Provide the [x, y] coordinate of the cell's center where the given text is located.  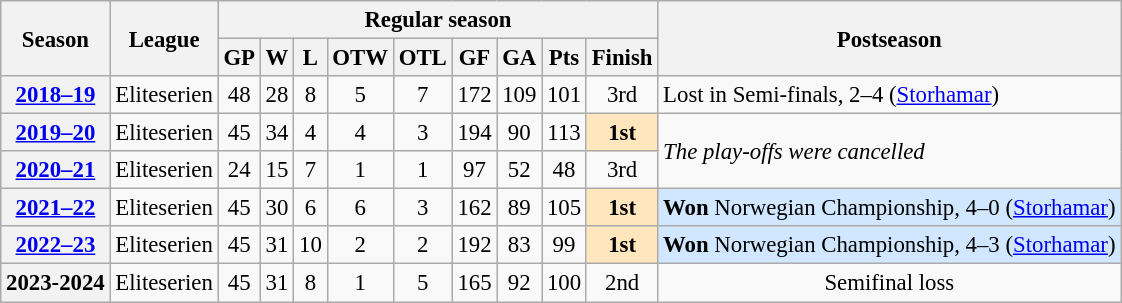
L [310, 58]
10 [310, 245]
Won Norwegian Championship, 4–0 (Storhamar) [890, 208]
Postseason [890, 38]
Won Norwegian Championship, 4–3 (Storhamar) [890, 245]
Lost in Semi-finals, 2–4 (Storhamar) [890, 95]
90 [520, 133]
The play-offs were cancelled [890, 152]
Finish [622, 58]
192 [474, 245]
League [164, 38]
Semifinal loss [890, 283]
83 [520, 245]
Pts [564, 58]
99 [564, 245]
Regular season [438, 20]
109 [520, 95]
100 [564, 283]
89 [520, 208]
2021–22 [56, 208]
34 [276, 133]
97 [474, 170]
30 [276, 208]
194 [474, 133]
Season [56, 38]
OTW [360, 58]
28 [276, 95]
2023-2024 [56, 283]
172 [474, 95]
W [276, 58]
105 [564, 208]
2018–19 [56, 95]
92 [520, 283]
24 [239, 170]
2nd [622, 283]
2022–23 [56, 245]
165 [474, 283]
2019–20 [56, 133]
GA [520, 58]
GF [474, 58]
GP [239, 58]
OTL [422, 58]
162 [474, 208]
15 [276, 170]
52 [520, 170]
113 [564, 133]
101 [564, 95]
2020–21 [56, 170]
